Extract the [X, Y] coordinate from the center of the cell holding the provided text.  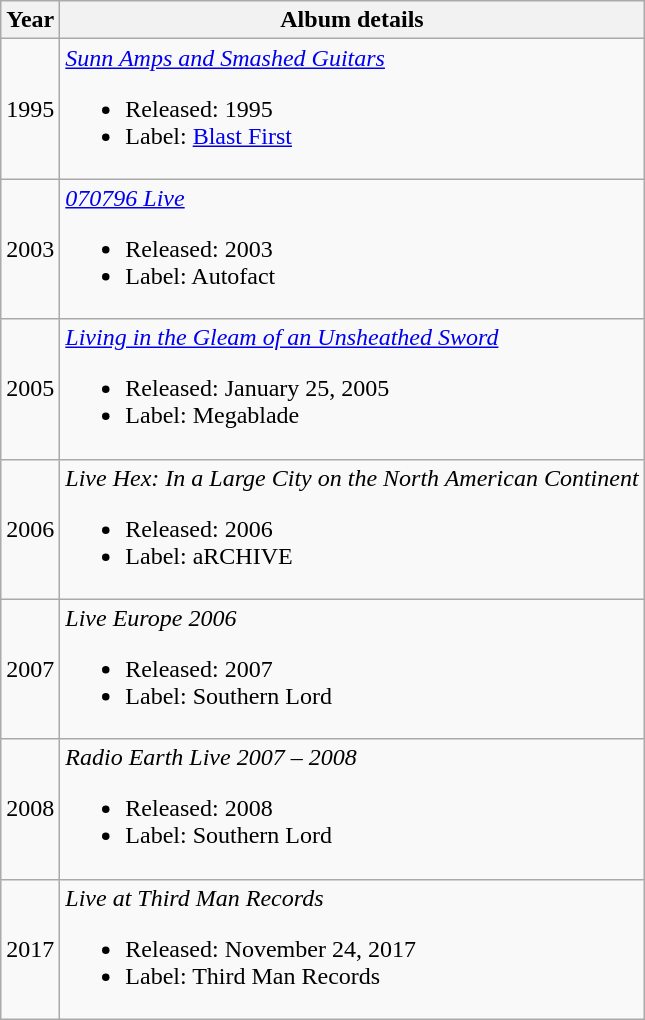
Radio Earth Live 2007 – 2008Released: 2008Label: Southern Lord [352, 809]
Album details [352, 20]
070796 LiveReleased: 2003Label: Autofact [352, 249]
Live Hex: In a Large City on the North American ContinentReleased: 2006Label: aRCHIVE [352, 529]
Sunn Amps and Smashed GuitarsReleased: 1995Label: Blast First [352, 109]
2007 [30, 669]
Living in the Gleam of an Unsheathed SwordReleased: January 25, 2005Label: Megablade [352, 389]
2005 [30, 389]
2006 [30, 529]
2017 [30, 949]
Year [30, 20]
Live Europe 2006Released: 2007Label: Southern Lord [352, 669]
2003 [30, 249]
1995 [30, 109]
2008 [30, 809]
Live at Third Man RecordsReleased: November 24, 2017Label: Third Man Records [352, 949]
